Locate the cell with the specified text and output its (x, y) center coordinate. 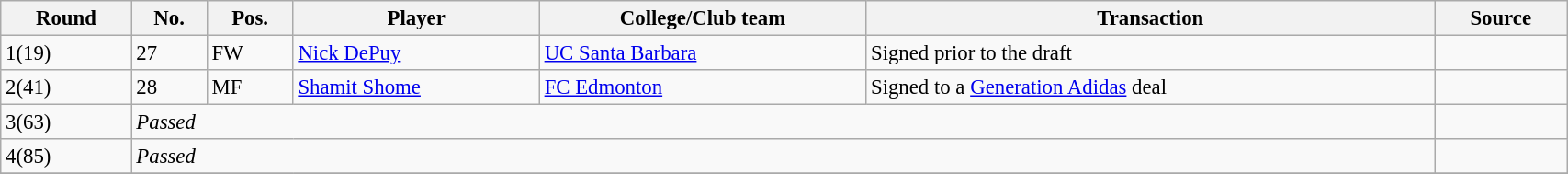
1(19) (66, 53)
Signed to a Generation Adidas deal (1150, 87)
Player (416, 18)
Transaction (1150, 18)
MF (250, 87)
3(63) (66, 122)
Nick DePuy (416, 53)
College/Club team (702, 18)
Pos. (250, 18)
Source (1501, 18)
4(85) (66, 157)
Signed prior to the draft (1150, 53)
28 (169, 87)
No. (169, 18)
FW (250, 53)
FC Edmonton (702, 87)
2(41) (66, 87)
UC Santa Barbara (702, 53)
Round (66, 18)
27 (169, 53)
Shamit Shome (416, 87)
